For the text-containing cell, return its midpoint in (x, y) coordinate format. 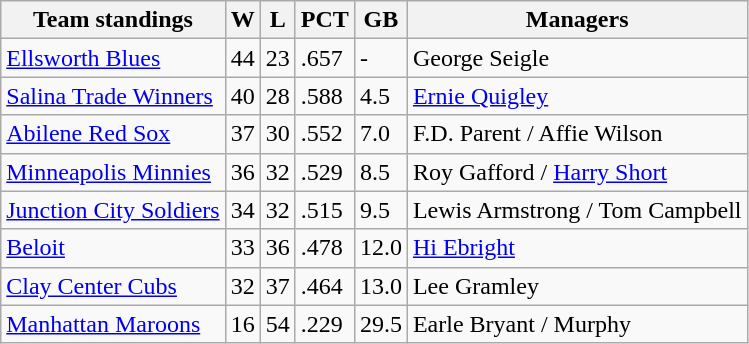
34 (242, 210)
Hi Ebright (577, 248)
L (278, 20)
.529 (324, 172)
Clay Center Cubs (113, 286)
40 (242, 96)
7.0 (380, 134)
.515 (324, 210)
Managers (577, 20)
.229 (324, 324)
Junction City Soldiers (113, 210)
54 (278, 324)
George Seigle (577, 58)
Salina Trade Winners (113, 96)
30 (278, 134)
GB (380, 20)
Ellsworth Blues (113, 58)
Team standings (113, 20)
8.5 (380, 172)
.478 (324, 248)
44 (242, 58)
16 (242, 324)
- (380, 58)
29.5 (380, 324)
.464 (324, 286)
4.5 (380, 96)
PCT (324, 20)
Manhattan Maroons (113, 324)
W (242, 20)
Ernie Quigley (577, 96)
Abilene Red Sox (113, 134)
33 (242, 248)
.588 (324, 96)
Roy Gafford / Harry Short (577, 172)
Lewis Armstrong / Tom Campbell (577, 210)
9.5 (380, 210)
.552 (324, 134)
Minneapolis Minnies (113, 172)
28 (278, 96)
Beloit (113, 248)
Earle Bryant / Murphy (577, 324)
Lee Gramley (577, 286)
23 (278, 58)
F.D. Parent / Affie Wilson (577, 134)
.657 (324, 58)
12.0 (380, 248)
13.0 (380, 286)
